For the text-containing cell, return its midpoint in [X, Y] coordinate format. 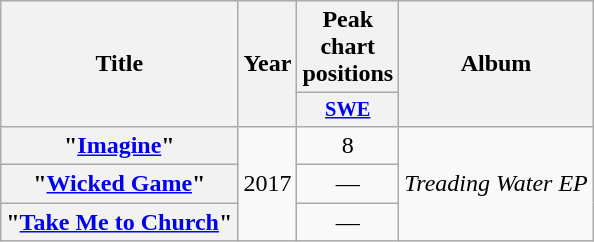
2017 [268, 183]
"Imagine" [120, 145]
8 [348, 145]
Album [496, 64]
Treading Water EP [496, 183]
Title [120, 64]
Year [268, 64]
SWE [348, 110]
Peak chart positions [348, 47]
"Take Me to Church" [120, 222]
"Wicked Game" [120, 184]
